Extract the [X, Y] coordinate from the center of the cell holding the provided text.  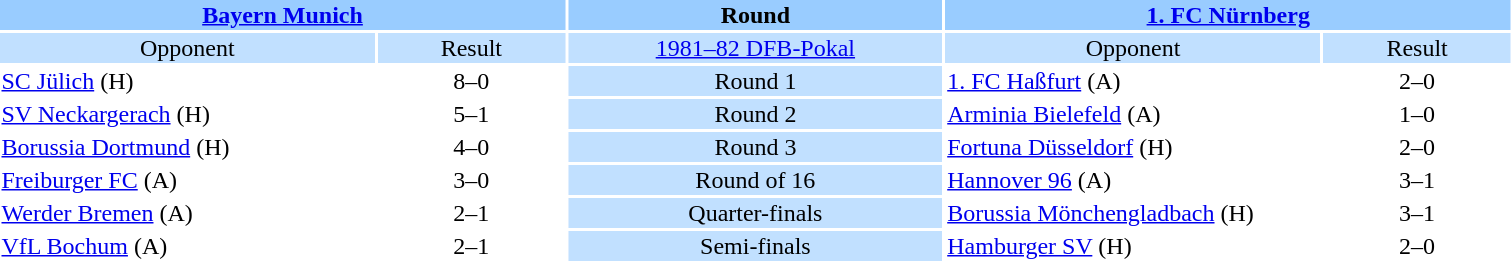
8–0 [472, 81]
Semi-finals [756, 246]
4–0 [472, 147]
1. FC Haßfurt (A) [1134, 81]
Quarter-finals [756, 213]
Fortuna Düsseldorf (H) [1134, 147]
1–0 [1416, 114]
SV Neckargerach (H) [188, 114]
Round 2 [756, 114]
Borussia Dortmund (H) [188, 147]
Borussia Mönchengladbach (H) [1134, 213]
SC Jülich (H) [188, 81]
Bayern Munich [282, 15]
3–0 [472, 180]
1981–82 DFB-Pokal [756, 48]
Round of 16 [756, 180]
Werder Bremen (A) [188, 213]
Freiburger FC (A) [188, 180]
Hamburger SV (H) [1134, 246]
Round [756, 15]
Round 1 [756, 81]
1. FC Nürnberg [1228, 15]
Arminia Bielefeld (A) [1134, 114]
5–1 [472, 114]
Hannover 96 (A) [1134, 180]
Round 3 [756, 147]
VfL Bochum (A) [188, 246]
